Identify which cell holds the provided text, then report its [X, Y] central coordinate. 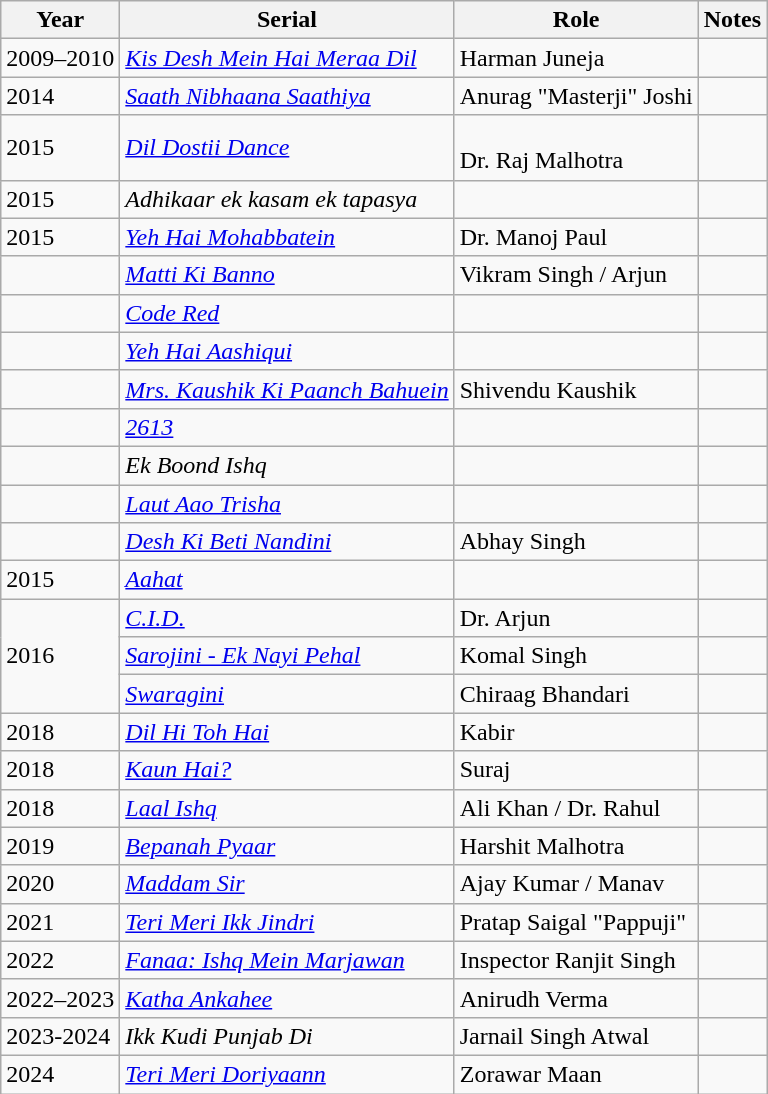
2613 [287, 427]
Yeh Hai Mohabbatein [287, 237]
Saath Nibhaana Saathiya [287, 96]
Fanaa: Ishq Mein Marjawan [287, 960]
2014 [60, 96]
Dr. Manoj Paul [576, 237]
Desh Ki Beti Nandini [287, 542]
Sarojini - Ek Nayi Pehal [287, 656]
2019 [60, 846]
2020 [60, 884]
Ajay Kumar / Manav [576, 884]
Vikram Singh / Arjun [576, 275]
Notes [732, 20]
Chiraag Bhandari [576, 694]
Year [60, 20]
Mrs. Kaushik Ki Paanch Bahuein [287, 389]
Teri Meri Ikk Jindri [287, 922]
Dr. Raj Malhotra [576, 148]
Pratap Saigal "Pappuji" [576, 922]
Bepanah Pyaar [287, 846]
Inspector Ranjit Singh [576, 960]
2022–2023 [60, 998]
Matti Ki Banno [287, 275]
2022 [60, 960]
Maddam Sir [287, 884]
Ikk Kudi Punjab Di [287, 1036]
Serial [287, 20]
Dil Dostii Dance [287, 148]
Yeh Hai Aashiqui [287, 351]
Abhay Singh [576, 542]
Komal Singh [576, 656]
Aahat [287, 580]
Ali Khan / Dr. Rahul [576, 808]
Jarnail Singh Atwal [576, 1036]
2009–2010 [60, 58]
2021 [60, 922]
Harshit Malhotra [576, 846]
Teri Meri Doriyaann [287, 1074]
Adhikaar ek kasam ek tapasya [287, 199]
Kis Desh Mein Hai Meraa Dil [287, 58]
Kabir [576, 732]
Katha Ankahee [287, 998]
2016 [60, 656]
Suraj [576, 770]
Anurag "Masterji" Joshi [576, 96]
Laut Aao Trisha [287, 503]
Anirudh Verma [576, 998]
2024 [60, 1074]
Swaragini [287, 694]
Zorawar Maan [576, 1074]
C.I.D. [287, 618]
Role [576, 20]
Dr. Arjun [576, 618]
Kaun Hai? [287, 770]
Dil Hi Toh Hai [287, 732]
Code Red [287, 313]
Laal Ishq [287, 808]
Shivendu Kaushik [576, 389]
2023-2024 [60, 1036]
Ek Boond Ishq [287, 465]
Harman Juneja [576, 58]
